Scan for the cell matching the given text and deliver its (X, Y) coordinate at center. 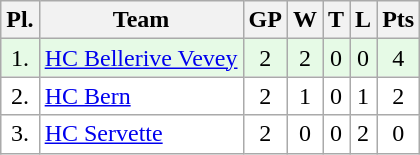
Pts (398, 20)
Team (141, 20)
L (364, 20)
Pl. (20, 20)
4 (398, 58)
HC Servette (141, 134)
T (336, 20)
HC Bellerive Vevey (141, 58)
HC Bern (141, 96)
1. (20, 58)
GP (265, 20)
2. (20, 96)
3. (20, 134)
W (304, 20)
